Determine the [X, Y] coordinate at the center of the cell enclosing the given text.  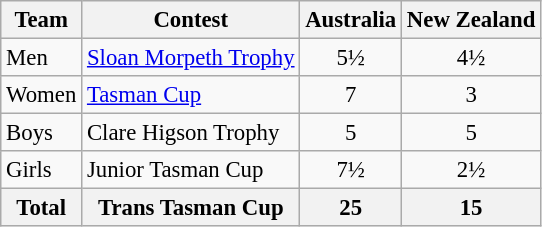
Women [42, 95]
Junior Tasman Cup [191, 170]
Total [42, 208]
Girls [42, 170]
2½ [472, 170]
5½ [351, 58]
15 [472, 208]
Tasman Cup [191, 95]
Team [42, 20]
Sloan Morpeth Trophy [191, 58]
New Zealand [472, 20]
Boys [42, 133]
Clare Higson Trophy [191, 133]
25 [351, 208]
Trans Tasman Cup [191, 208]
Australia [351, 20]
3 [472, 95]
7½ [351, 170]
7 [351, 95]
Contest [191, 20]
Men [42, 58]
4½ [472, 58]
